For the text-containing cell, return its midpoint in (x, y) coordinate format. 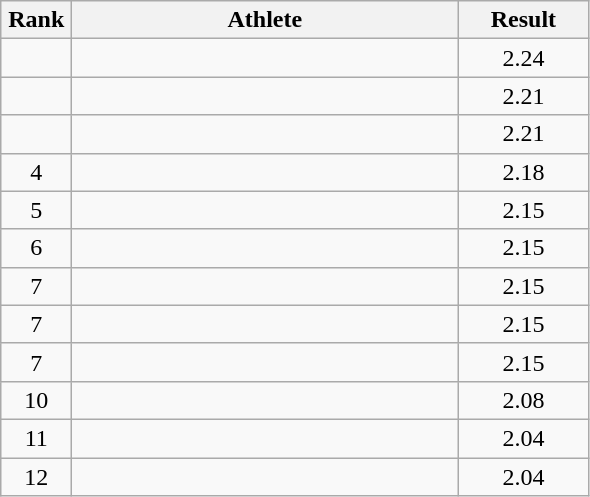
Athlete (265, 20)
6 (36, 248)
4 (36, 172)
2.18 (524, 172)
Rank (36, 20)
10 (36, 400)
5 (36, 210)
2.08 (524, 400)
Result (524, 20)
12 (36, 477)
2.24 (524, 58)
11 (36, 438)
